Provide the [X, Y] coordinate of the cell's center where the given text is located.  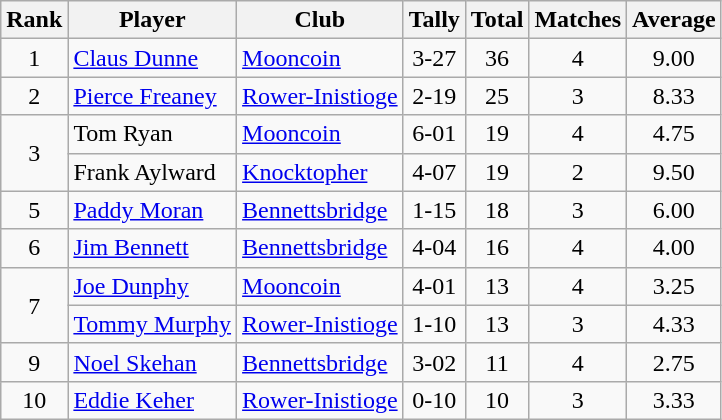
4.75 [674, 134]
9.50 [674, 172]
Tally [434, 20]
2-19 [434, 96]
3-02 [434, 362]
1-10 [434, 324]
Pierce Freaney [152, 96]
36 [497, 58]
Jim Bennett [152, 248]
1-15 [434, 210]
5 [34, 210]
3-27 [434, 58]
9.00 [674, 58]
Player [152, 20]
16 [497, 248]
Joe Dunphy [152, 286]
25 [497, 96]
1 [34, 58]
Tom Ryan [152, 134]
3.25 [674, 286]
4.00 [674, 248]
6 [34, 248]
8.33 [674, 96]
6-01 [434, 134]
9 [34, 362]
Eddie Keher [152, 400]
Tommy Murphy [152, 324]
6.00 [674, 210]
Noel Skehan [152, 362]
4-04 [434, 248]
11 [497, 362]
Average [674, 20]
Rank [34, 20]
4-01 [434, 286]
Knocktopher [320, 172]
4.33 [674, 324]
18 [497, 210]
7 [34, 305]
0-10 [434, 400]
3.33 [674, 400]
Frank Aylward [152, 172]
2.75 [674, 362]
Matches [578, 20]
Claus Dunne [152, 58]
4-07 [434, 172]
Club [320, 20]
Paddy Moran [152, 210]
Total [497, 20]
